For the text-containing cell, return its midpoint in [x, y] coordinate format. 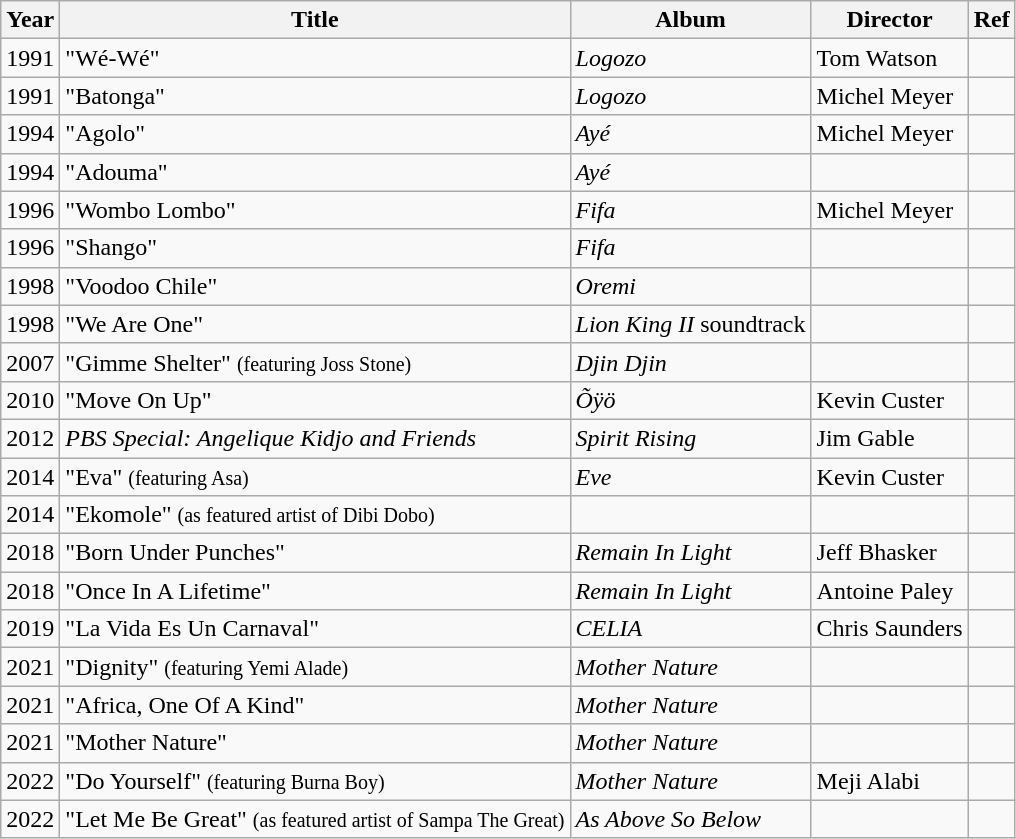
"Once In A Lifetime" [315, 591]
"We Are One" [315, 324]
Spirit Rising [690, 438]
Jeff Bhasker [890, 553]
Album [690, 20]
"Eva" (featuring Asa) [315, 477]
"Wombo Lombo" [315, 210]
CELIA [690, 629]
"Ekomole" (as featured artist of Dibi Dobo) [315, 515]
"Africa, One Of A Kind" [315, 705]
"Gimme Shelter" (featuring Joss Stone) [315, 362]
2012 [30, 438]
As Above So Below [690, 819]
Title [315, 20]
Ref [992, 20]
"La Vida Es Un Carnaval" [315, 629]
Chris Saunders [890, 629]
"Do Yourself" (featuring Burna Boy) [315, 781]
"Voodoo Chile" [315, 286]
Eve [690, 477]
Tom Watson [890, 58]
"Batonga" [315, 96]
2010 [30, 400]
"Shango" [315, 248]
2007 [30, 362]
Õÿö [690, 400]
Meji Alabi [890, 781]
2019 [30, 629]
"Mother Nature" [315, 743]
Oremi [690, 286]
Antoine Paley [890, 591]
"Agolo" [315, 134]
Jim Gable [890, 438]
"Dignity" (featuring Yemi Alade) [315, 667]
"Let Me Be Great" (as featured artist of Sampa The Great) [315, 819]
"Adouma" [315, 172]
"Wé-Wé" [315, 58]
"Move On Up" [315, 400]
Director [890, 20]
Lion King II soundtrack [690, 324]
PBS Special: Angelique Kidjo and Friends [315, 438]
Djin Djin [690, 362]
Year [30, 20]
"Born Under Punches" [315, 553]
